Scan for the cell matching the given text and deliver its [X, Y] coordinate at center. 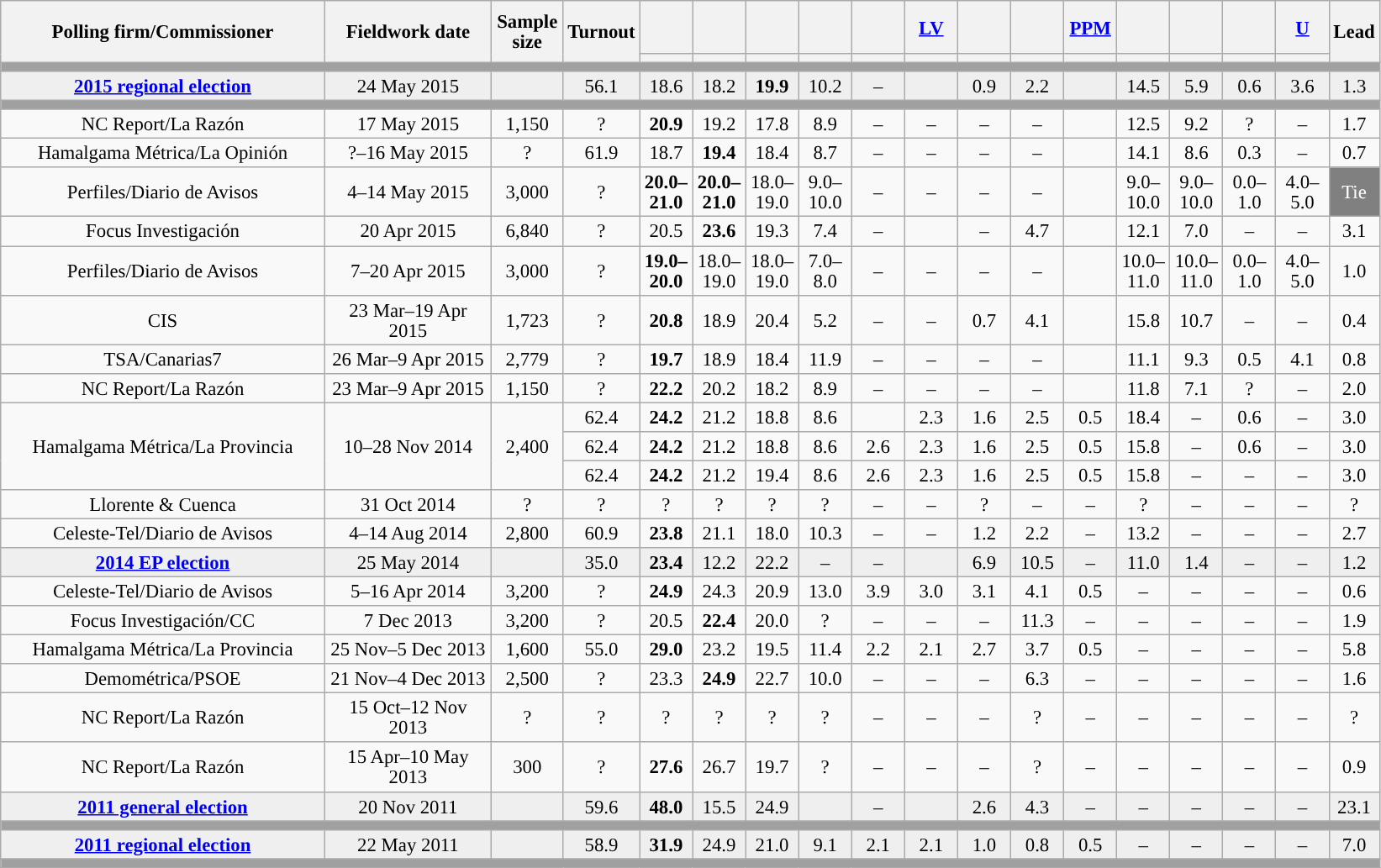
20 Apr 2015 [408, 232]
55.0 [602, 650]
58.9 [602, 844]
5.9 [1197, 86]
CIS [163, 319]
6,840 [527, 232]
9.3 [1197, 360]
26.7 [719, 768]
5.8 [1354, 650]
6.9 [983, 563]
4.7 [1037, 232]
2,800 [527, 533]
0.4 [1354, 319]
23.2 [719, 650]
Demométrica/PSOE [163, 679]
2.0 [1354, 388]
LV [931, 27]
3.9 [878, 592]
15 Oct–12 Nov 2013 [408, 718]
Hamalgama Métrica/La Opinión [163, 153]
19.0–20.0 [666, 271]
17 May 2015 [408, 124]
3.7 [1037, 650]
12.5 [1143, 124]
1.7 [1354, 124]
23 Mar–19 Apr 2015 [408, 319]
Lead [1354, 32]
20.4 [772, 319]
11.0 [1143, 563]
12.1 [1143, 232]
20.8 [666, 319]
23.4 [666, 563]
25 May 2014 [408, 563]
4.3 [1037, 807]
5.2 [825, 319]
25 Nov–5 Dec 2013 [408, 650]
7 Dec 2013 [408, 620]
18.0 [772, 533]
13.2 [1143, 533]
21.1 [719, 533]
Tie [1354, 193]
8.7 [825, 153]
22.7 [772, 679]
27.6 [666, 768]
Polling firm/Commissioner [163, 32]
21 Nov–4 Dec 2013 [408, 679]
60.9 [602, 533]
2014 EP election [163, 563]
Llorente & Cuenca [163, 504]
Turnout [602, 32]
Focus Investigación/CC [163, 620]
11.9 [825, 360]
6.3 [1037, 679]
2,779 [527, 360]
31.9 [666, 844]
59.6 [602, 807]
61.9 [602, 153]
10.0 [825, 679]
1.4 [1197, 563]
19.5 [772, 650]
14.1 [1143, 153]
PPM [1091, 27]
23.8 [666, 533]
4–14 May 2015 [408, 193]
Sample size [527, 32]
2015 regional election [163, 86]
U [1303, 27]
23 Mar–9 Apr 2015 [408, 388]
20.0 [772, 620]
24 May 2015 [408, 86]
19.3 [772, 232]
3.6 [1303, 86]
20.2 [719, 388]
17.8 [772, 124]
Fieldwork date [408, 32]
19.2 [719, 124]
1.3 [1354, 86]
14.5 [1143, 86]
18.7 [666, 153]
22 May 2011 [408, 844]
18.6 [666, 86]
9.1 [825, 844]
Focus Investigación [163, 232]
23.1 [1354, 807]
24.3 [719, 592]
10.5 [1037, 563]
11.3 [1037, 620]
13.0 [825, 592]
10.2 [825, 86]
9.2 [1197, 124]
21.0 [772, 844]
23.6 [719, 232]
29.0 [666, 650]
5–16 Apr 2014 [408, 592]
19.9 [772, 86]
26 Mar–9 Apr 2015 [408, 360]
2,400 [527, 446]
2011 general election [163, 807]
15 Apr–10 May 2013 [408, 768]
1,723 [527, 319]
7–20 Apr 2015 [408, 271]
22.4 [719, 620]
7.1 [1197, 388]
1.9 [1354, 620]
11.4 [825, 650]
10.7 [1197, 319]
15.5 [719, 807]
0.3 [1249, 153]
7.0–8.0 [825, 271]
10.3 [825, 533]
35.0 [602, 563]
56.1 [602, 86]
23.3 [666, 679]
?–16 May 2015 [408, 153]
48.0 [666, 807]
11.8 [1143, 388]
20 Nov 2011 [408, 807]
10–28 Nov 2014 [408, 446]
300 [527, 768]
11.1 [1143, 360]
12.2 [719, 563]
2011 regional election [163, 844]
4–14 Aug 2014 [408, 533]
31 Oct 2014 [408, 504]
7.4 [825, 232]
2,500 [527, 679]
TSA/Canarias7 [163, 360]
1,600 [527, 650]
